Capture the cell that displays the provided text and extract its [x, y] central coordinate. 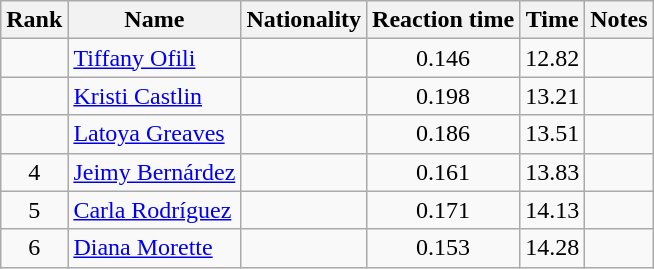
Diana Morette [154, 248]
0.161 [444, 172]
Jeimy Bernárdez [154, 172]
14.13 [552, 210]
13.21 [552, 96]
12.82 [552, 58]
0.186 [444, 134]
4 [34, 172]
6 [34, 248]
Name [154, 20]
Kristi Castlin [154, 96]
5 [34, 210]
0.198 [444, 96]
14.28 [552, 248]
Latoya Greaves [154, 134]
0.171 [444, 210]
Nationality [304, 20]
Carla Rodríguez [154, 210]
13.51 [552, 134]
0.153 [444, 248]
0.146 [444, 58]
Reaction time [444, 20]
Tiffany Ofili [154, 58]
13.83 [552, 172]
Notes [619, 20]
Rank [34, 20]
Time [552, 20]
